Output the (x, y) coordinate of the center of the cell containing the given text.  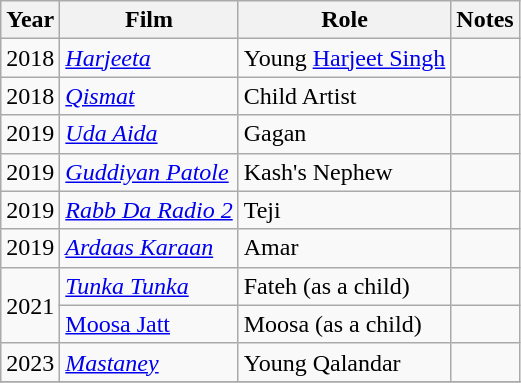
Film (149, 20)
Qismat (149, 96)
Moosa (as a child) (344, 324)
Amar (344, 248)
Uda Aida (149, 134)
Gagan (344, 134)
2021 (30, 305)
Young Harjeet Singh (344, 58)
Mastaney (149, 362)
Child Artist (344, 96)
Year (30, 20)
Teji (344, 210)
Young Qalandar (344, 362)
Role (344, 20)
Kash's Nephew (344, 172)
Guddiyan Patole (149, 172)
Rabb Da Radio 2 (149, 210)
Fateh (as a child) (344, 286)
Ardaas Karaan (149, 248)
Harjeeta (149, 58)
Notes (485, 20)
2023 (30, 362)
Moosa Jatt (149, 324)
Tunka Tunka (149, 286)
